Detect which cell encompasses the target text, then output its (X, Y) center coordinate. 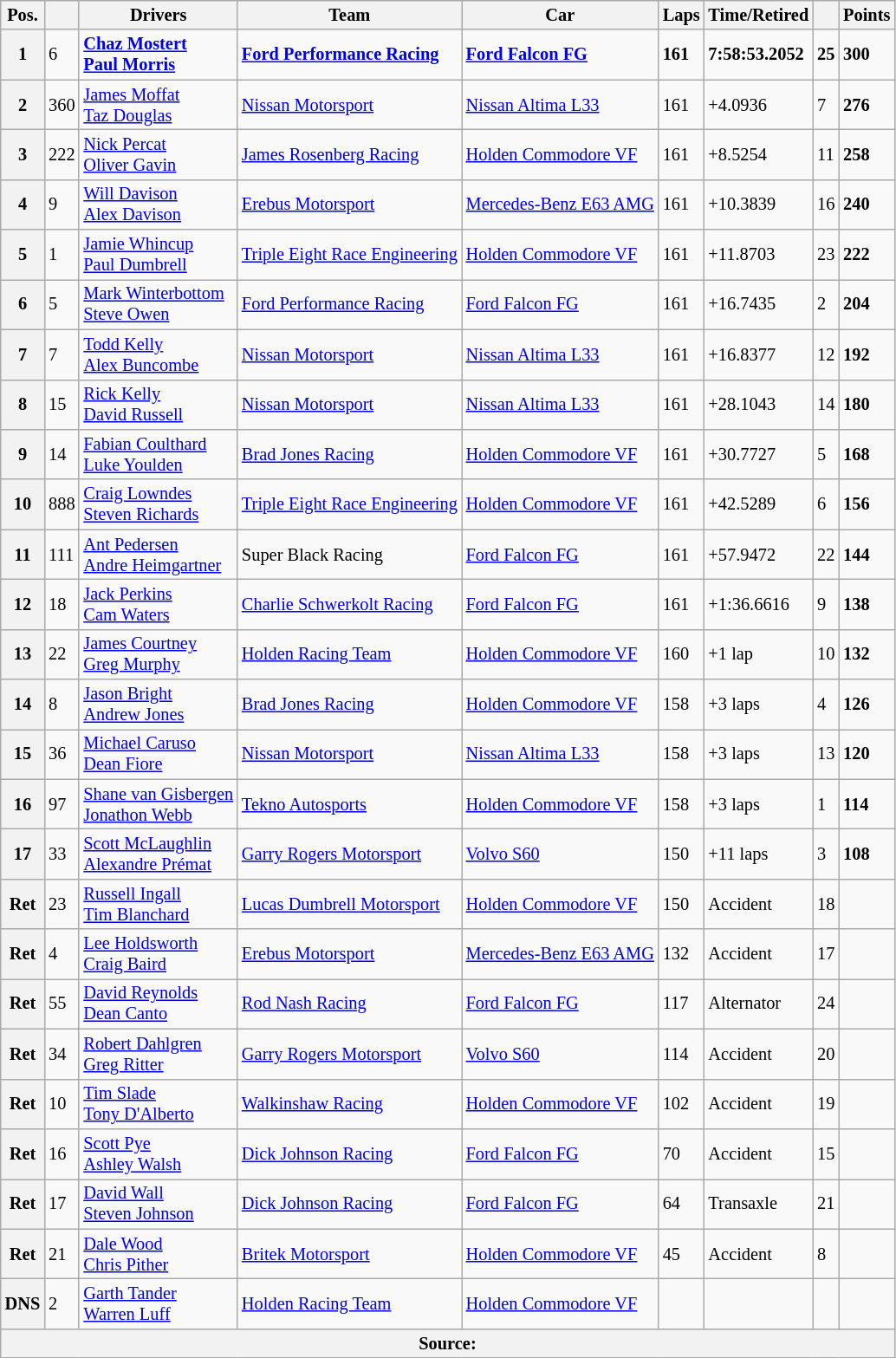
Rick Kelly David Russell (158, 405)
70 (681, 1153)
+30.7727 (759, 454)
Dale Wood Chris Pither (158, 1254)
276 (867, 105)
300 (867, 55)
+42.5289 (759, 504)
156 (867, 504)
Walkinshaw Racing (350, 1104)
Will Davison Alex Davison (158, 205)
Transaxle (759, 1204)
Britek Motorsport (350, 1254)
19 (826, 1104)
+8.5254 (759, 154)
45 (681, 1254)
Mark Winterbottom Steve Owen (158, 304)
7:58:53.2052 (759, 55)
James Courtney Greg Murphy (158, 654)
Time/Retired (759, 15)
138 (867, 604)
168 (867, 454)
117 (681, 1004)
Laps (681, 15)
+16.8377 (759, 354)
DNS (23, 1303)
Alternator (759, 1004)
111 (62, 555)
Jack Perkins Cam Waters (158, 604)
Team (350, 15)
Tekno Autosports (350, 804)
126 (867, 705)
Chaz Mostert Paul Morris (158, 55)
+1:36.6616 (759, 604)
204 (867, 304)
Super Black Racing (350, 555)
Garth Tander Warren Luff (158, 1303)
34 (62, 1054)
55 (62, 1004)
Lucas Dumbrell Motorsport (350, 904)
Craig Lowndes Steven Richards (158, 504)
+11 laps (759, 854)
James Rosenberg Racing (350, 154)
Points (867, 15)
Russell Ingall Tim Blanchard (158, 904)
Source: (447, 1343)
97 (62, 804)
Nick Percat Oliver Gavin (158, 154)
Scott Pye Ashley Walsh (158, 1153)
180 (867, 405)
36 (62, 754)
+4.0936 (759, 105)
Car (560, 15)
20 (826, 1054)
144 (867, 555)
James Moffat Taz Douglas (158, 105)
888 (62, 504)
160 (681, 654)
+1 lap (759, 654)
Tim Slade Tony D'Alberto (158, 1104)
+28.1043 (759, 405)
Scott McLaughlin Alexandre Prémat (158, 854)
258 (867, 154)
Jason Bright Andrew Jones (158, 705)
+16.7435 (759, 304)
Fabian Coulthard Luke Youlden (158, 454)
108 (867, 854)
64 (681, 1204)
Drivers (158, 15)
+10.3839 (759, 205)
33 (62, 854)
Rod Nash Racing (350, 1004)
Jamie Whincup Paul Dumbrell (158, 255)
240 (867, 205)
Pos. (23, 15)
David Wall Steven Johnson (158, 1204)
Charlie Schwerkolt Racing (350, 604)
120 (867, 754)
102 (681, 1104)
Ant Pedersen Andre Heimgartner (158, 555)
360 (62, 105)
192 (867, 354)
Michael Caruso Dean Fiore (158, 754)
David Reynolds Dean Canto (158, 1004)
Lee Holdsworth Craig Baird (158, 954)
+11.8703 (759, 255)
Robert Dahlgren Greg Ritter (158, 1054)
24 (826, 1004)
Todd Kelly Alex Buncombe (158, 354)
Shane van Gisbergen Jonathon Webb (158, 804)
25 (826, 55)
+57.9472 (759, 555)
